Capture the cell that displays the provided text and extract its (X, Y) central coordinate. 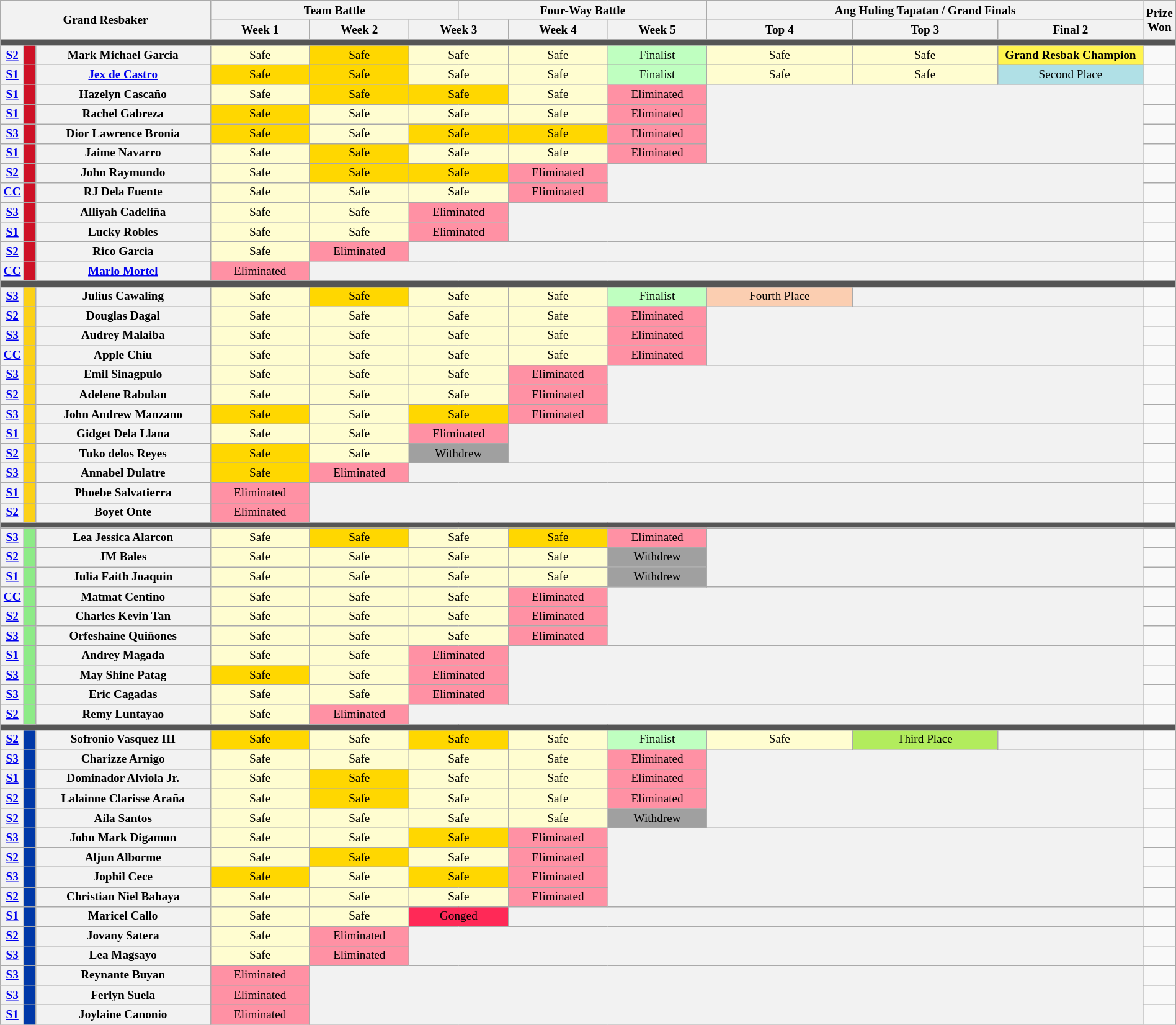
Jophil Cece (123, 877)
Emil Sinagpulo (123, 375)
Ang Huling Tapatan / Grand Finals (925, 11)
Aila Santos (123, 818)
Charizze Arnigo (123, 759)
John Mark Digamon (123, 838)
Mark Michael Garcia (123, 55)
Alliyah Cadeliña (123, 212)
Audrey Malaiba (123, 336)
Jaime Navarro (123, 153)
Third Place (925, 740)
Orfeshaine Quiñones (123, 636)
Top 3 (925, 30)
Four-Way Battle (582, 11)
Team Battle (334, 11)
Week 3 (458, 30)
John Andrew Manzano (123, 414)
Lea Jessica Alarcon (123, 538)
Julius Cawaling (123, 297)
Week 2 (359, 30)
Boyet Onte (123, 512)
Marlo Mortel (123, 271)
Remy Luntayao (123, 714)
Reynante Buyan (123, 975)
Ferlyn Suela (123, 995)
Grand Resbaker (105, 20)
May Shine Patag (123, 675)
Rachel Gabreza (123, 114)
Christian Niel Bahaya (123, 897)
Lalainne Clarisse Araña (123, 799)
Gonged (458, 916)
Week 1 (260, 30)
Jex de Castro (123, 75)
Grand Resbak Champion (1071, 55)
Jovany Satera (123, 936)
Phoebe Salvatierra (123, 493)
Julia Faith Joaquin (123, 577)
Prize Won (1159, 20)
Rico Garcia (123, 251)
Week 5 (657, 30)
Apple Chiu (123, 356)
Tuko delos Reyes (123, 454)
Hazelyn Cascaño (123, 94)
Adelene Rabulan (123, 395)
Top 4 (780, 30)
Aljun Alborme (123, 857)
Maricel Callo (123, 916)
Charles Kevin Tan (123, 616)
Sofronio Vasquez III (123, 740)
Gidget Dela Llana (123, 434)
Annabel Dulatre (123, 473)
Second Place (1071, 75)
JM Bales (123, 557)
Fourth Place (780, 297)
Lucky Robles (123, 232)
Final 2 (1071, 30)
Dior Lawrence Bronia (123, 134)
Eric Cagadas (123, 695)
John Raymundo (123, 173)
Joylaine Canonio (123, 1014)
RJ Dela Fuente (123, 192)
Andrey Magada (123, 655)
Matmat Centino (123, 597)
Douglas Dagal (123, 316)
Dominador Alviola Jr. (123, 779)
Lea Magsayo (123, 956)
Week 4 (558, 30)
